Locate the cell with the specified text and output its (X, Y) center coordinate. 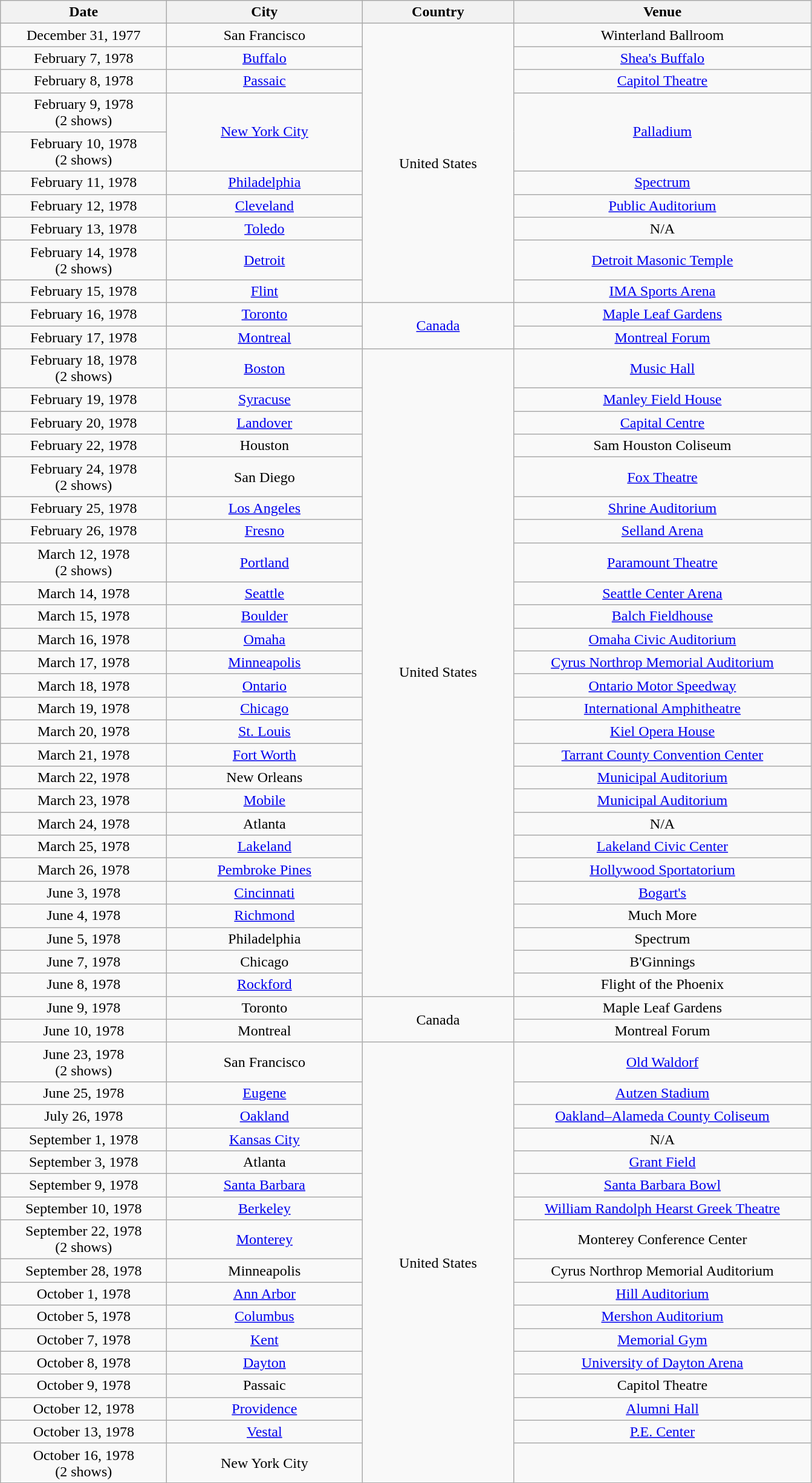
Mershon Auditorium (663, 1317)
July 26, 1978 (83, 1116)
March 15, 1978 (83, 616)
Houston (265, 446)
Seattle (265, 593)
June 10, 1978 (83, 1031)
June 8, 1978 (83, 985)
Monterey (265, 1240)
February 14, 1978(2 shows) (83, 260)
Kiel Opera House (663, 731)
Hill Auditorium (663, 1294)
Manley Field House (663, 400)
June 9, 1978 (83, 1008)
St. Louis (265, 731)
Kent (265, 1340)
Los Angeles (265, 508)
Grant Field (663, 1162)
Venue (663, 12)
March 26, 1978 (83, 870)
Toledo (265, 229)
February 16, 1978 (83, 314)
Dayton (265, 1363)
March 21, 1978 (83, 754)
October 16, 1978(2 shows) (83, 1462)
Music Hall (663, 369)
February 13, 1978 (83, 229)
March 22, 1978 (83, 778)
October 5, 1978 (83, 1317)
William Randolph Hearst Greek Theatre (663, 1208)
Bogart's (663, 893)
Sam Houston Coliseum (663, 446)
Memorial Gym (663, 1340)
Berkeley (265, 1208)
Cincinnati (265, 893)
February 26, 1978 (83, 531)
Balch Fieldhouse (663, 616)
September 1, 1978 (83, 1139)
March 25, 1978 (83, 847)
February 20, 1978 (83, 423)
Santa Barbara (265, 1185)
March 16, 1978 (83, 639)
Fort Worth (265, 754)
Fox Theatre (663, 477)
Boston (265, 369)
Shea's Buffalo (663, 58)
March 24, 1978 (83, 824)
March 17, 1978 (83, 662)
February 11, 1978 (83, 183)
Ontario (265, 685)
Omaha Civic Auditorium (663, 639)
City (265, 12)
Country (438, 12)
Pembroke Pines (265, 870)
Capital Centre (663, 423)
P.E. Center (663, 1432)
Buffalo (265, 58)
Seattle Center Arena (663, 593)
Omaha (265, 639)
October 7, 1978 (83, 1340)
October 9, 1978 (83, 1386)
Flight of the Phoenix (663, 985)
Old Waldorf (663, 1062)
Tarrant County Convention Center (663, 754)
Autzen Stadium (663, 1093)
Alumni Hall (663, 1409)
February 24, 1978(2 shows) (83, 477)
Monterey Conference Center (663, 1240)
September 22, 1978(2 shows) (83, 1240)
June 7, 1978 (83, 962)
Ann Arbor (265, 1294)
Shrine Auditorium (663, 508)
September 3, 1978 (83, 1162)
Hollywood Sportatorium (663, 870)
February 25, 1978 (83, 508)
October 1, 1978 (83, 1294)
October 8, 1978 (83, 1363)
June 4, 1978 (83, 916)
February 17, 1978 (83, 337)
Public Auditorium (663, 206)
Richmond (265, 916)
Winterland Ballroom (663, 35)
New Orleans (265, 778)
October 12, 1978 (83, 1409)
February 7, 1978 (83, 58)
September 9, 1978 (83, 1185)
February 12, 1978 (83, 206)
Columbus (265, 1317)
March 23, 1978 (83, 801)
September 28, 1978 (83, 1271)
Detroit Masonic Temple (663, 260)
September 10, 1978 (83, 1208)
Cleveland (265, 206)
Selland Arena (663, 531)
B'Ginnings (663, 962)
Eugene (265, 1093)
February 15, 1978 (83, 291)
Lakeland Civic Center (663, 847)
Boulder (265, 616)
March 19, 1978 (83, 708)
June 25, 1978 (83, 1093)
Much More (663, 916)
February 19, 1978 (83, 400)
Rockford (265, 985)
Mobile (265, 801)
Providence (265, 1409)
October 13, 1978 (83, 1432)
Date (83, 12)
June 23, 1978(2 shows) (83, 1062)
Oakland–Alameda County Coliseum (663, 1116)
University of Dayton Arena (663, 1363)
February 22, 1978 (83, 446)
February 10, 1978(2 shows) (83, 151)
Fresno (265, 531)
San Diego (265, 477)
Ontario Motor Speedway (663, 685)
Vestal (265, 1432)
June 5, 1978 (83, 939)
Kansas City (265, 1139)
March 18, 1978 (83, 685)
Lakeland (265, 847)
Flint (265, 291)
Paramount Theatre (663, 562)
February 8, 1978 (83, 81)
Palladium (663, 132)
Portland (265, 562)
December 31, 1977 (83, 35)
February 9, 1978(2 shows) (83, 112)
IMA Sports Arena (663, 291)
March 12, 1978(2 shows) (83, 562)
International Amphitheatre (663, 708)
Santa Barbara Bowl (663, 1185)
March 14, 1978 (83, 593)
June 3, 1978 (83, 893)
Syracuse (265, 400)
Detroit (265, 260)
February 18, 1978(2 shows) (83, 369)
Oakland (265, 1116)
Landover (265, 423)
March 20, 1978 (83, 731)
